Extract the [X, Y] coordinate from the center of the cell holding the provided text.  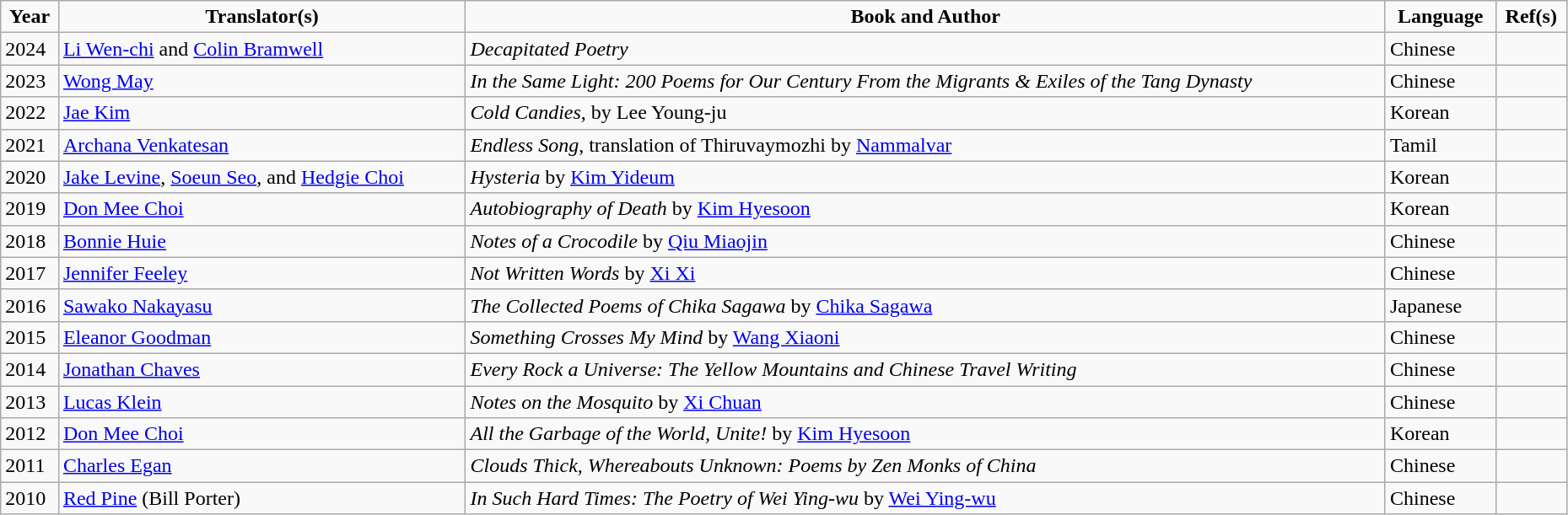
Jae Kim [261, 113]
Li Wen-chi and Colin Bramwell [261, 49]
2024 [30, 49]
2022 [30, 113]
2013 [30, 402]
Tamil [1441, 145]
Every Rock a Universe: The Yellow Mountains and Chinese Travel Writing [925, 369]
2014 [30, 369]
Something Crosses My Mind by Wang Xiaoni [925, 337]
2019 [30, 209]
Clouds Thick, Whereabouts Unknown: Poems by Zen Monks of China [925, 466]
Ref(s) [1531, 17]
Hysteria by Kim Yideum [925, 177]
Red Pine (Bill Porter) [261, 498]
2016 [30, 305]
Jonathan Chaves [261, 369]
Archana Venkatesan [261, 145]
Japanese [1441, 305]
In Such Hard Times: The Poetry of Wei Ying-wu by Wei Ying-wu [925, 498]
2012 [30, 434]
All the Garbage of the World, Unite! by Kim Hyesoon [925, 434]
Jake Levine, Soeun Seo, and Hedgie Choi [261, 177]
Wong May [261, 81]
2023 [30, 81]
2017 [30, 273]
Sawako Nakayasu [261, 305]
Year [30, 17]
Decapitated Poetry [925, 49]
Endless Song, translation of Thiruvaymozhi by Nammalvar [925, 145]
Notes on the Mosquito by Xi Chuan [925, 402]
Notes of a Crocodile by Qiu Miaojin [925, 241]
Eleanor Goodman [261, 337]
Language [1441, 17]
2018 [30, 241]
Not Written Words by Xi Xi [925, 273]
2010 [30, 498]
Translator(s) [261, 17]
Jennifer Feeley [261, 273]
2021 [30, 145]
Lucas Klein [261, 402]
Charles Egan [261, 466]
The Collected Poems of Chika Sagawa by Chika Sagawa [925, 305]
2020 [30, 177]
2015 [30, 337]
In the Same Light: 200 Poems for Our Century From the Migrants & Exiles of the Tang Dynasty [925, 81]
Cold Candies, by Lee Young-ju [925, 113]
Book and Author [925, 17]
Autobiography of Death by Kim Hyesoon [925, 209]
Bonnie Huie [261, 241]
2011 [30, 466]
